From the cell containing the given text, extract its center point as (x, y) coordinate. 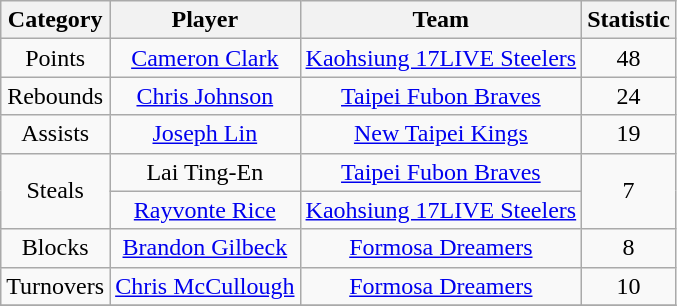
Turnovers (56, 286)
Chris Johnson (205, 96)
24 (629, 96)
Lai Ting-En (205, 172)
Team (441, 20)
Points (56, 58)
Rayvonte Rice (205, 210)
19 (629, 134)
7 (629, 191)
Joseph Lin (205, 134)
48 (629, 58)
Brandon Gilbeck (205, 248)
New Taipei Kings (441, 134)
Assists (56, 134)
Blocks (56, 248)
8 (629, 248)
Player (205, 20)
Cameron Clark (205, 58)
Chris McCullough (205, 286)
Category (56, 20)
10 (629, 286)
Rebounds (56, 96)
Steals (56, 191)
Statistic (629, 20)
